Capture the cell that displays the provided text and extract its [x, y] central coordinate. 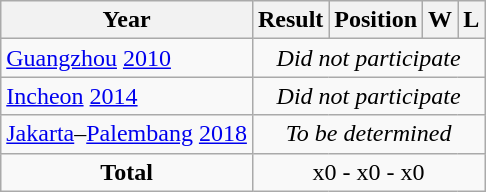
L [472, 20]
Incheon 2014 [127, 96]
Position [376, 20]
To be determined [368, 134]
W [440, 20]
Year [127, 20]
x0 - x0 - x0 [368, 172]
Guangzhou 2010 [127, 58]
Result [290, 20]
Total [127, 172]
Jakarta–Palembang 2018 [127, 134]
